For the text-containing cell, return its midpoint in (x, y) coordinate format. 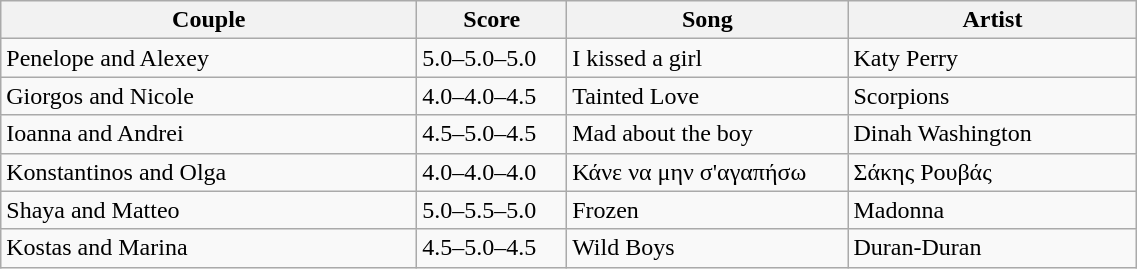
5.0–5.0–5.0 (492, 58)
4.0–4.0–4.0 (492, 172)
Song (708, 20)
Artist (992, 20)
Duran-Duran (992, 248)
Scorpions (992, 96)
Couple (209, 20)
Giorgos and Nicole (209, 96)
Penelope and Alexey (209, 58)
5.0–5.5–5.0 (492, 210)
4.0–4.0–4.5 (492, 96)
Score (492, 20)
Tainted Love (708, 96)
Kostas and Marina (209, 248)
Wild Boys (708, 248)
Ioanna and Andrei (209, 134)
Dinah Washington (992, 134)
Mad about the boy (708, 134)
Frozen (708, 210)
Κάνε να μην σ'αγαπήσω (708, 172)
I kissed a girl (708, 58)
Shaya and Matteo (209, 210)
Konstantinos and Olga (209, 172)
Katy Perry (992, 58)
Madonna (992, 210)
Σάκης Ρουβάς (992, 172)
